Determine the [x, y] coordinate at the center of the cell enclosing the given text.  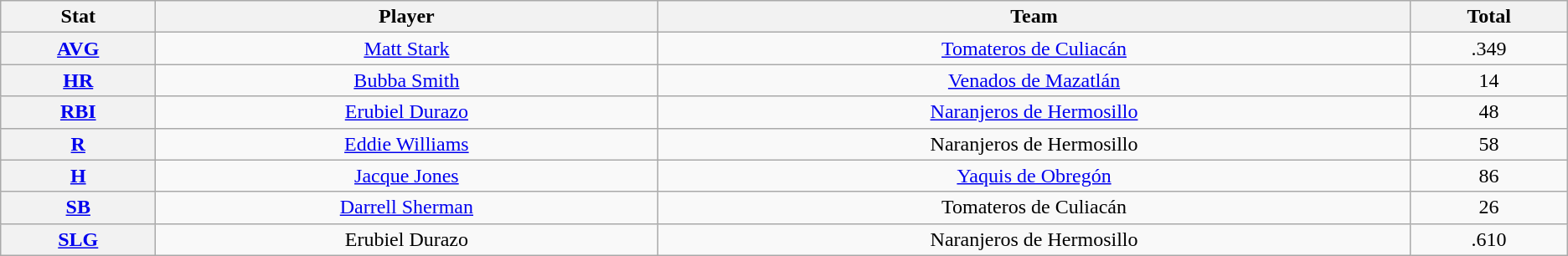
86 [1489, 176]
AVG [79, 49]
Stat [79, 17]
SB [79, 207]
Jacque Jones [407, 176]
SLG [79, 239]
R [79, 144]
Bubba Smith [407, 80]
RBI [79, 112]
H [79, 176]
Eddie Williams [407, 144]
HR [79, 80]
Total [1489, 17]
Venados de Mazatlán [1034, 80]
26 [1489, 207]
48 [1489, 112]
58 [1489, 144]
Matt Stark [407, 49]
Player [407, 17]
.349 [1489, 49]
14 [1489, 80]
.610 [1489, 239]
Darrell Sherman [407, 207]
Team [1034, 17]
Yaquis de Obregón [1034, 176]
